Locate the cell with the specified text and output its [X, Y] center coordinate. 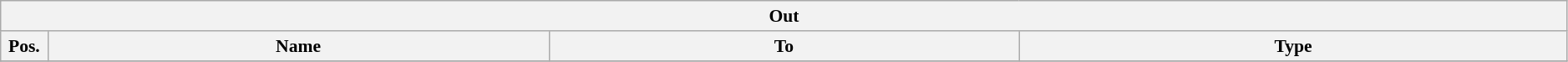
Pos. [24, 46]
Name [298, 46]
Type [1293, 46]
To [784, 46]
Out [784, 16]
